Locate the cell with the specified text and output its [x, y] center coordinate. 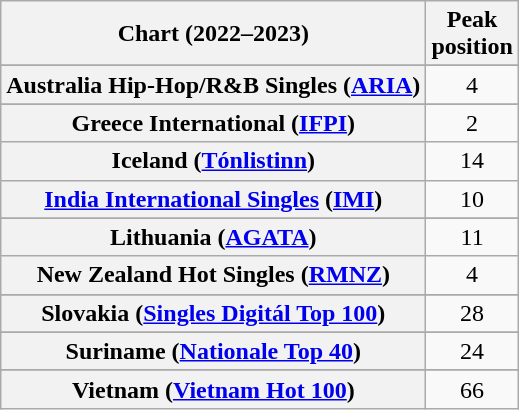
11 [472, 237]
Greece International (IFPI) [214, 123]
28 [472, 313]
Slovakia (Singles Digitál Top 100) [214, 313]
Lithuania (AGATA) [214, 237]
14 [472, 161]
New Zealand Hot Singles (RMNZ) [214, 275]
India International Singles (IMI) [214, 199]
10 [472, 199]
24 [472, 351]
Australia Hip-Hop/R&B Singles (ARIA) [214, 85]
Peakposition [472, 34]
66 [472, 389]
Vietnam (Vietnam Hot 100) [214, 389]
Chart (2022–2023) [214, 34]
Iceland (Tónlistinn) [214, 161]
Suriname (Nationale Top 40) [214, 351]
2 [472, 123]
